Find where the given text appears and provide that cell's center as [x, y] coordinate. 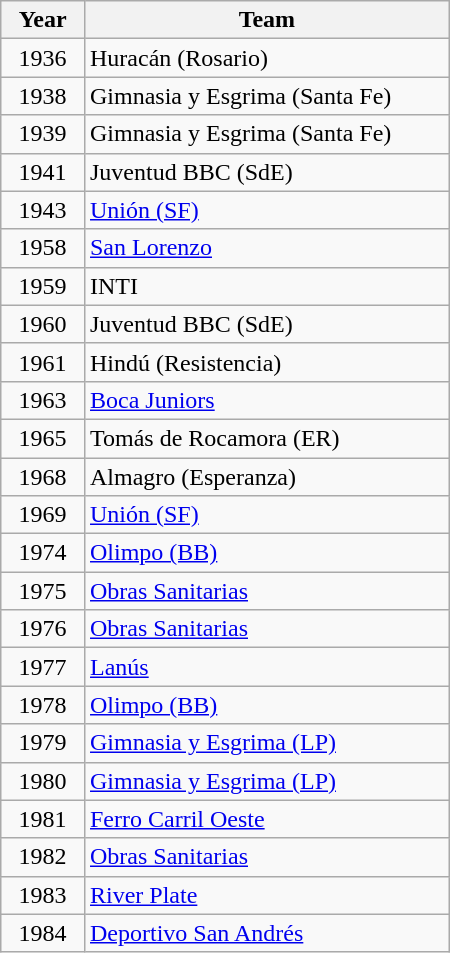
1984 [43, 933]
1936 [43, 58]
1978 [43, 705]
1963 [43, 400]
1981 [43, 819]
1941 [43, 172]
1943 [43, 210]
1961 [43, 362]
1939 [43, 134]
1959 [43, 286]
Ferro Carril Oeste [266, 819]
Tomás de Rocamora (ER) [266, 438]
1983 [43, 895]
Lanús [266, 667]
Boca Juniors [266, 400]
Team [266, 20]
1976 [43, 629]
INTI [266, 286]
Huracán (Rosario) [266, 58]
1977 [43, 667]
1982 [43, 857]
1974 [43, 553]
1960 [43, 324]
1980 [43, 781]
1979 [43, 743]
Year [43, 20]
Hindú (Resistencia) [266, 362]
1975 [43, 591]
San Lorenzo [266, 248]
Deportivo San Andrés [266, 933]
1965 [43, 438]
1938 [43, 96]
1969 [43, 515]
Almagro (Esperanza) [266, 477]
1968 [43, 477]
River Plate [266, 895]
1958 [43, 248]
